Provide the (x, y) coordinate of the cell's center where the given text is located.  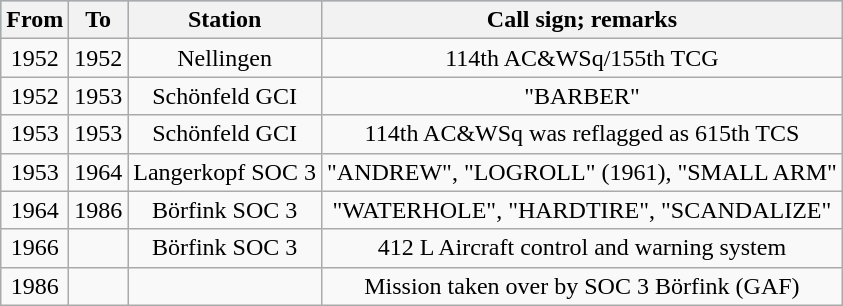
"BARBER" (582, 96)
"WATERHOLE", "HARDTIRE", "SCANDALIZE" (582, 210)
To (98, 20)
From (35, 20)
"ANDREW", "LOGROLL" (1961), "SMALL ARM" (582, 172)
Call sign; remarks (582, 20)
1966 (35, 248)
Mission taken over by SOC 3 Börfink (GAF) (582, 286)
Langerkopf SOC 3 (225, 172)
Station (225, 20)
Nellingen (225, 58)
114th AC&WSq/155th TCG (582, 58)
114th AC&WSq was reflagged as 615th TCS (582, 134)
412 L Aircraft control and warning system (582, 248)
